Extract the (x, y) coordinate from the center of the cell holding the provided text.  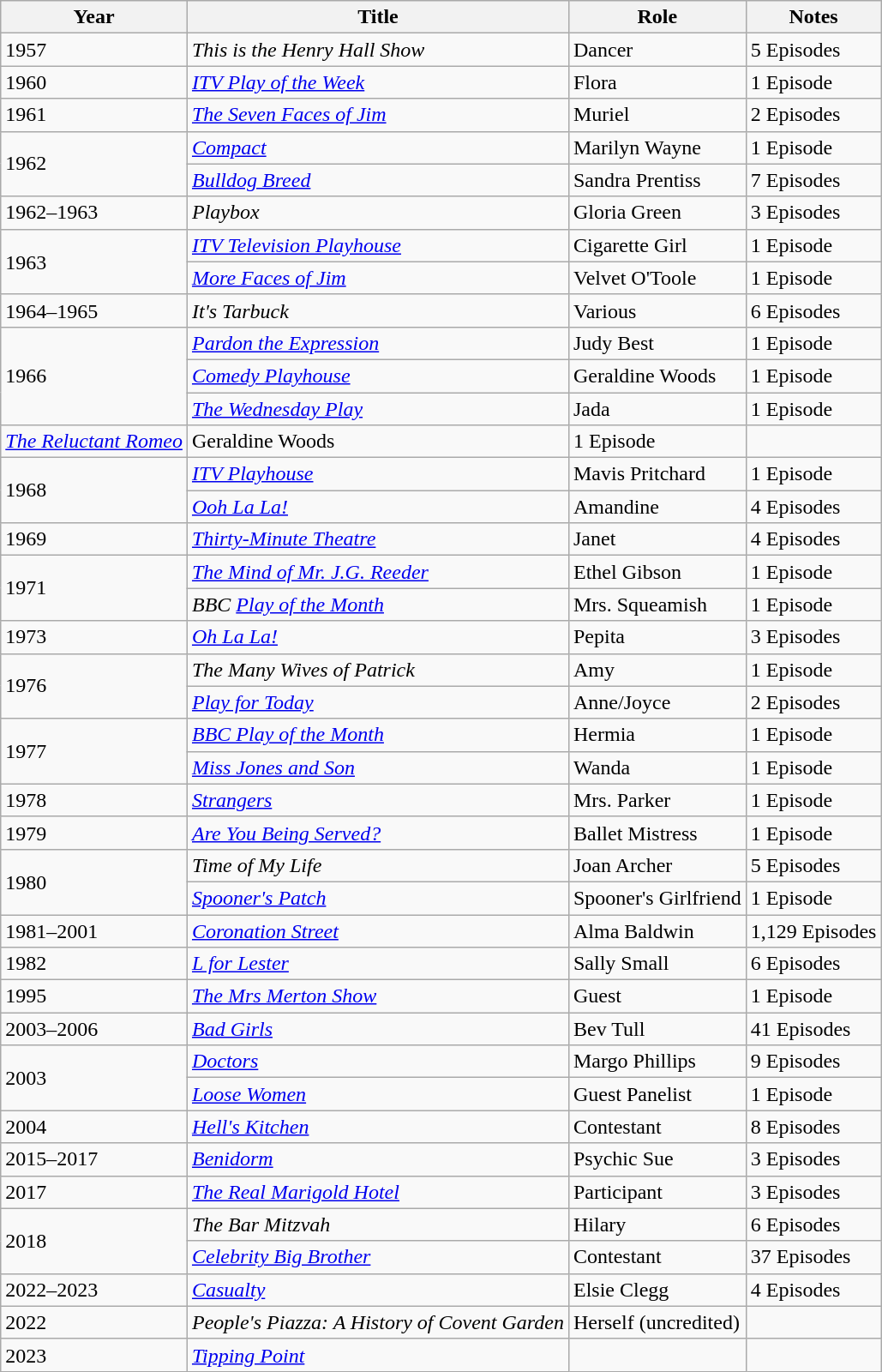
2004 (94, 1127)
L for Lester (377, 964)
Velvet O'Toole (657, 278)
1979 (94, 833)
Comedy Playhouse (377, 376)
More Faces of Jim (377, 278)
Participant (657, 1192)
Sally Small (657, 964)
1,129 Episodes (813, 930)
Amandine (657, 507)
1960 (94, 82)
Herself (uncredited) (657, 1322)
Jada (657, 409)
Cigarette Girl (657, 245)
Ethel Gibson (657, 572)
ITV Playhouse (377, 474)
1964–1965 (94, 310)
Sandra Prentiss (657, 180)
Marilyn Wayne (657, 147)
Guest (657, 996)
1966 (94, 376)
People's Piazza: A History of Covent Garden (377, 1322)
Time of My Life (377, 865)
Spooner's Patch (377, 898)
Flora (657, 82)
The Reluctant Romeo (94, 442)
2023 (94, 1355)
Role (657, 17)
37 Episodes (813, 1257)
1995 (94, 996)
The Mrs Merton Show (377, 996)
Mrs. Parker (657, 800)
1982 (94, 964)
Bulldog Breed (377, 180)
This is the Henry Hall Show (377, 50)
1963 (94, 262)
ITV Television Playhouse (377, 245)
1973 (94, 637)
Dancer (657, 50)
Loose Women (377, 1094)
1980 (94, 882)
Ballet Mistress (657, 833)
Joan Archer (657, 865)
Muriel (657, 115)
The Real Marigold Hotel (377, 1192)
Celebrity Big Brother (377, 1257)
Pardon the Expression (377, 343)
Coronation Street (377, 930)
Elsie Clegg (657, 1290)
Ooh La La! (377, 507)
2017 (94, 1192)
1978 (94, 800)
41 Episodes (813, 1029)
Casualty (377, 1290)
Benidorm (377, 1159)
1976 (94, 686)
1968 (94, 490)
The Wednesday Play (377, 409)
Strangers (377, 800)
Margo Phillips (657, 1062)
Spooner's Girlfriend (657, 898)
The Many Wives of Patrick (377, 670)
Pepita (657, 637)
1962 (94, 164)
9 Episodes (813, 1062)
Mrs. Squeamish (657, 605)
1977 (94, 751)
2022–2023 (94, 1290)
1961 (94, 115)
Hell's Kitchen (377, 1127)
Are You Being Served? (377, 833)
Bev Tull (657, 1029)
2015–2017 (94, 1159)
Playbox (377, 213)
2003–2006 (94, 1029)
Mavis Pritchard (657, 474)
The Bar Mitzvah (377, 1225)
Hilary (657, 1225)
Gloria Green (657, 213)
Thirty-Minute Theatre (377, 539)
Janet (657, 539)
2022 (94, 1322)
Doctors (377, 1062)
2018 (94, 1241)
8 Episodes (813, 1127)
1962–1963 (94, 213)
Anne/Joyce (657, 702)
1969 (94, 539)
Alma Baldwin (657, 930)
Judy Best (657, 343)
The Mind of Mr. J.G. Reeder (377, 572)
Miss Jones and Son (377, 767)
ITV Play of the Week (377, 82)
1957 (94, 50)
It's Tarbuck (377, 310)
Oh La La! (377, 637)
Guest Panelist (657, 1094)
Tipping Point (377, 1355)
The Seven Faces of Jim (377, 115)
Wanda (657, 767)
7 Episodes (813, 180)
Year (94, 17)
1971 (94, 588)
Hermia (657, 735)
Bad Girls (377, 1029)
Psychic Sue (657, 1159)
Compact (377, 147)
Various (657, 310)
Amy (657, 670)
1981–2001 (94, 930)
2003 (94, 1078)
Title (377, 17)
Notes (813, 17)
Play for Today (377, 702)
